Provide the [X, Y] coordinate of the cell's center where the given text is located.  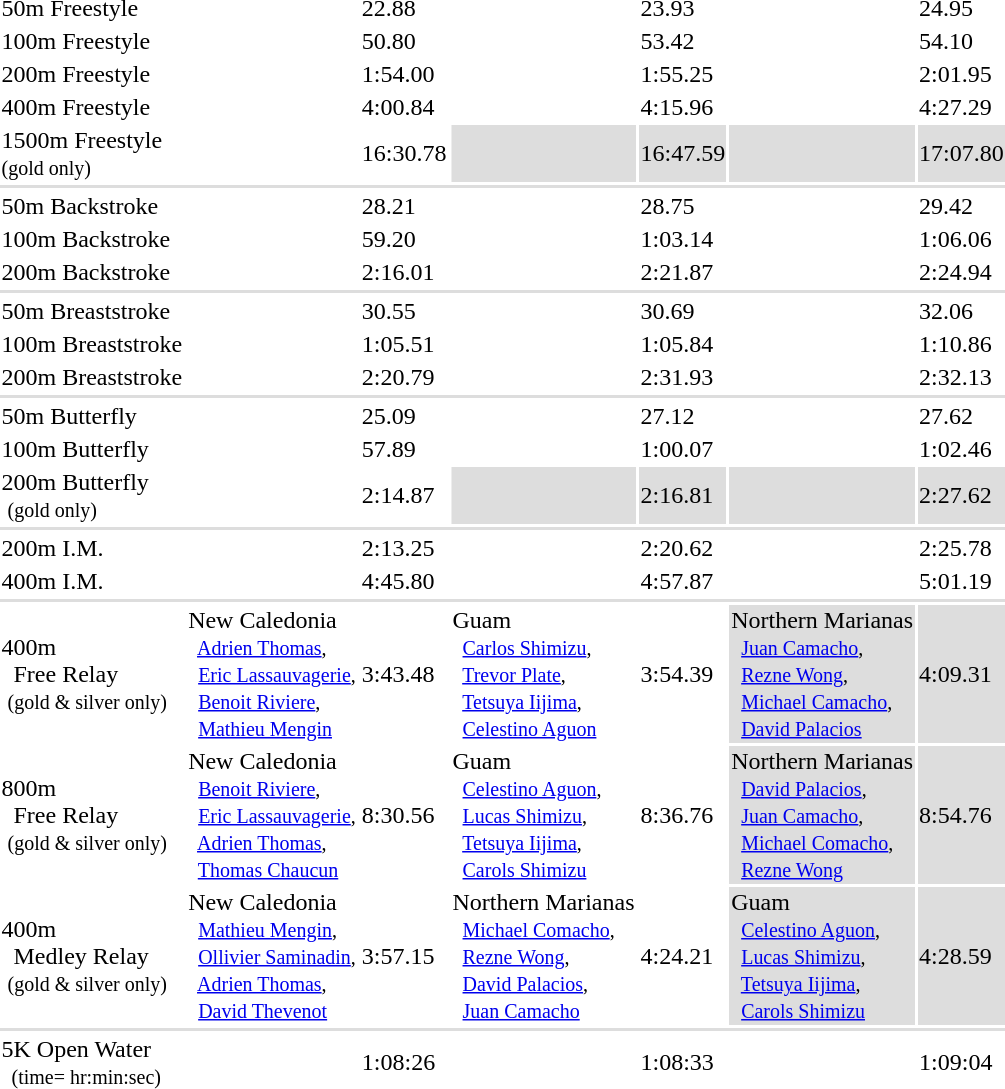
2:14.87 [404, 496]
4:57.87 [683, 581]
2:20.79 [404, 377]
400m Medley Relay (gold & silver only) [92, 956]
4:24.21 [683, 956]
New Caledonia Mathieu Mengin, Ollivier Saminadin, Adrien Thomas, David Thevenot [272, 956]
50m Butterfly [92, 416]
28.75 [683, 206]
200m Breaststroke [92, 377]
50m Breaststroke [92, 311]
1:55.25 [683, 74]
4:00.84 [404, 107]
200m I.M. [92, 548]
2:13.25 [404, 548]
30.69 [683, 311]
4:45.80 [404, 581]
30.55 [404, 311]
25.09 [404, 416]
50.80 [404, 41]
8:36.76 [683, 815]
1:05.84 [683, 344]
New Caledonia Adrien Thomas, Eric Lassauvagerie, Benoit Riviere, Mathieu Mengin [272, 674]
16:47.59 [683, 154]
200m Butterfly (gold only) [92, 496]
50m Backstroke [92, 206]
1:03.14 [683, 239]
200m Freestyle [92, 74]
800m Free Relay (gold & silver only) [92, 815]
Northern Marianas Michael Comacho, Rezne Wong, David Palacios, Juan Camacho [544, 956]
8:30.56 [404, 815]
4:15.96 [683, 107]
400m Free Relay (gold & silver only) [92, 674]
16:30.78 [404, 154]
100m Breaststroke [92, 344]
59.20 [404, 239]
2:16.81 [683, 496]
400m I.M. [92, 581]
28.21 [404, 206]
3:43.48 [404, 674]
2:16.01 [404, 272]
Northern Marianas Juan Camacho, Rezne Wong, Michael Camacho, David Palacios [822, 674]
53.42 [683, 41]
2:20.62 [683, 548]
2:31.93 [683, 377]
Northern Marianas David Palacios, Juan Camacho, Michael Comacho, Rezne Wong [822, 815]
2:21.87 [683, 272]
1500m Freestyle (gold only) [92, 154]
100m Butterfly [92, 449]
Guam Carlos Shimizu, Trevor Plate, Tetsuya Iijima, Celestino Aguon [544, 674]
27.12 [683, 416]
New Caledonia Benoit Riviere, Eric Lassauvagerie, Adrien Thomas, Thomas Chaucun [272, 815]
100m Backstroke [92, 239]
3:54.39 [683, 674]
400m Freestyle [92, 107]
1:54.00 [404, 74]
57.89 [404, 449]
1:00.07 [683, 449]
100m Freestyle [92, 41]
200m Backstroke [92, 272]
3:57.15 [404, 956]
1:05.51 [404, 344]
